Provide the (x, y) coordinate of the cell's center where the given text is located.  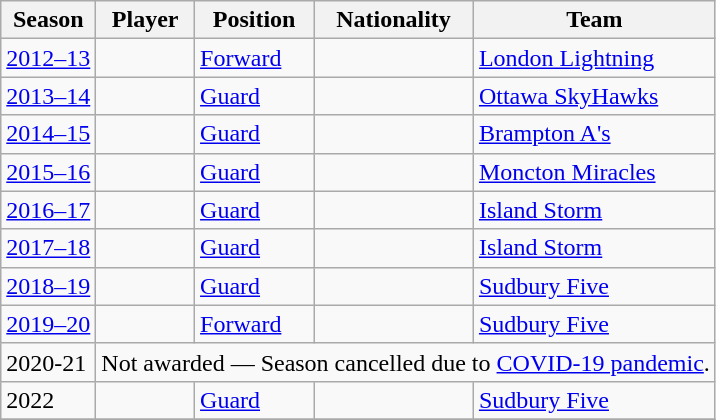
2014–15 (48, 134)
Player (146, 20)
Not awarded — Season cancelled due to COVID-19 pandemic. (406, 362)
2018–19 (48, 286)
Moncton Miracles (594, 172)
2019–20 (48, 324)
Ottawa SkyHawks (594, 96)
2016–17 (48, 210)
2020-21 (48, 362)
2013–14 (48, 96)
Season (48, 20)
2022 (48, 400)
2012–13 (48, 58)
2015–16 (48, 172)
2017–18 (48, 248)
London Lightning (594, 58)
Position (254, 20)
Team (594, 20)
Nationality (394, 20)
Brampton A's (594, 134)
